Detect which cell encompasses the target text, then output its [x, y] center coordinate. 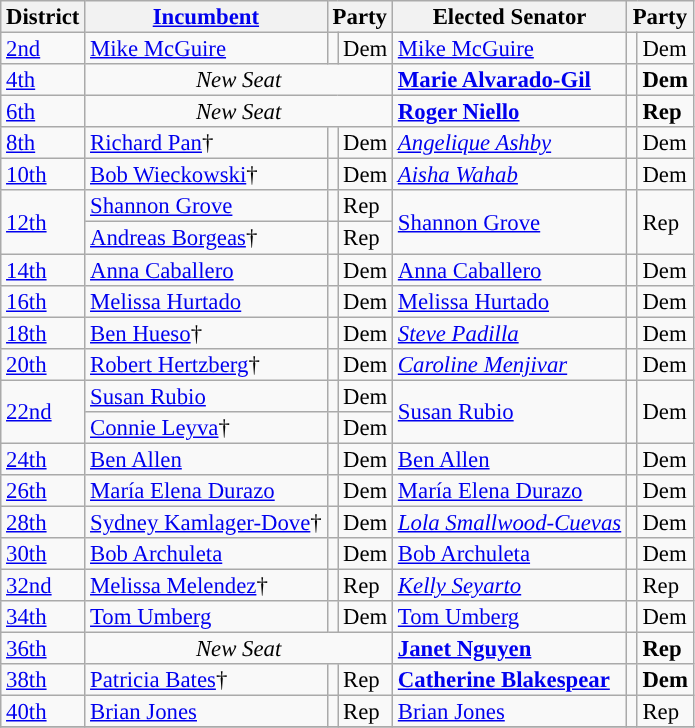
Connie Leyva† [206, 428]
32nd [43, 586]
2nd [43, 49]
Melissa Melendez† [206, 586]
Andreas Borgeas† [206, 238]
24th [43, 459]
Kelly Seyarto [510, 586]
14th [43, 270]
Richard Pan† [206, 143]
Bob Wieckowski† [206, 175]
26th [43, 491]
Marie Alvarado-Gil [510, 80]
Sydney Kamlager-Dove† [206, 522]
Elected Senator [510, 17]
Ben Hueso† [206, 333]
6th [43, 112]
40th [43, 712]
Roger Niello [510, 112]
Angelique Ashby [510, 143]
28th [43, 522]
District [43, 17]
34th [43, 617]
16th [43, 301]
36th [43, 649]
4th [43, 80]
Robert Hertzberg† [206, 364]
Catherine Blakespear [510, 680]
22nd [43, 412]
Aisha Wahab [510, 175]
18th [43, 333]
Steve Padilla [510, 333]
Caroline Menjivar [510, 364]
38th [43, 680]
20th [43, 364]
Janet Nguyen [510, 649]
10th [43, 175]
12th [43, 222]
8th [43, 143]
30th [43, 554]
Incumbent [206, 17]
Lola Smallwood-Cuevas [510, 522]
Patricia Bates† [206, 680]
